Provide the [x, y] coordinate of the cell's center where the given text is located.  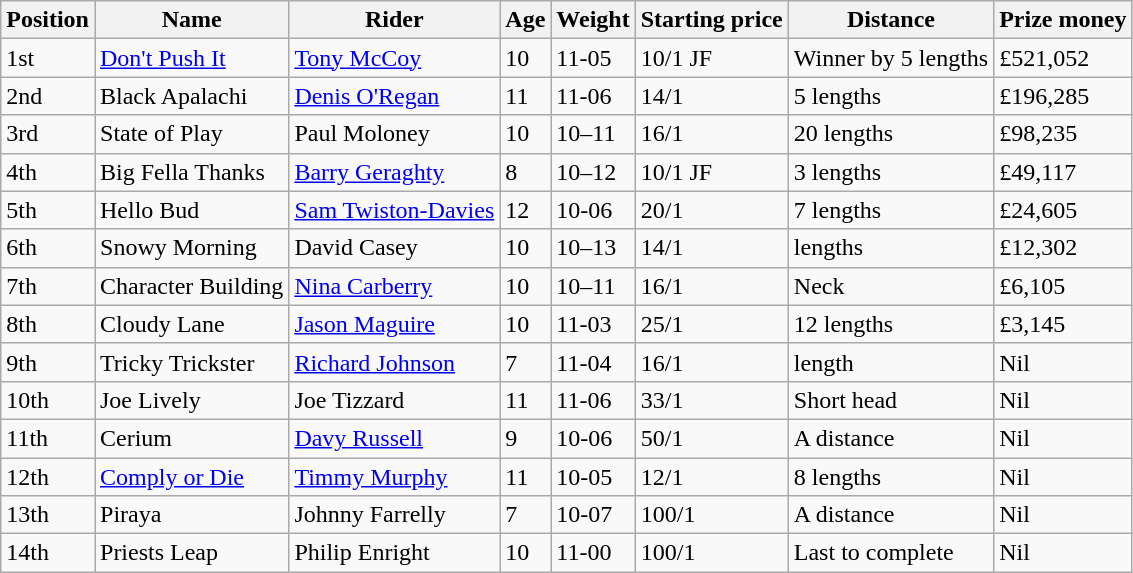
12 [526, 210]
Joe Lively [191, 400]
£12,302 [1063, 248]
11th [48, 438]
Richard Johnson [394, 362]
9th [48, 362]
5 lengths [890, 96]
1st [48, 58]
50/1 [712, 438]
3rd [48, 134]
11-00 [593, 553]
Character Building [191, 286]
13th [48, 515]
Distance [890, 20]
Joe Tizzard [394, 400]
6th [48, 248]
£98,235 [1063, 134]
Last to complete [890, 553]
Denis O'Regan [394, 96]
Age [526, 20]
Jason Maguire [394, 324]
Priests Leap [191, 553]
Black Apalachi [191, 96]
11-04 [593, 362]
20 lengths [890, 134]
10th [48, 400]
Comply or Die [191, 477]
Philip Enright [394, 553]
Starting price [712, 20]
Name [191, 20]
Cloudy Lane [191, 324]
Neck [890, 286]
David Casey [394, 248]
9 [526, 438]
14th [48, 553]
Paul Moloney [394, 134]
2nd [48, 96]
8 lengths [890, 477]
25/1 [712, 324]
Piraya [191, 515]
10-05 [593, 477]
length [890, 362]
£196,285 [1063, 96]
Johnny Farrelly [394, 515]
8 [526, 172]
3 lengths [890, 172]
4th [48, 172]
8th [48, 324]
Rider [394, 20]
10–13 [593, 248]
7 lengths [890, 210]
£24,605 [1063, 210]
12th [48, 477]
5th [48, 210]
12/1 [712, 477]
£3,145 [1063, 324]
Short head [890, 400]
Tricky Trickster [191, 362]
Hello Bud [191, 210]
£6,105 [1063, 286]
Davy Russell [394, 438]
Don't Push It [191, 58]
Cerium [191, 438]
20/1 [712, 210]
10–12 [593, 172]
£521,052 [1063, 58]
lengths [890, 248]
Tony McCoy [394, 58]
Nina Carberry [394, 286]
Sam Twiston-Davies [394, 210]
Timmy Murphy [394, 477]
Winner by 5 lengths [890, 58]
7th [48, 286]
State of Play [191, 134]
12 lengths [890, 324]
Barry Geraghty [394, 172]
Big Fella Thanks [191, 172]
Snowy Morning [191, 248]
Weight [593, 20]
10-07 [593, 515]
33/1 [712, 400]
11-03 [593, 324]
11-05 [593, 58]
Prize money [1063, 20]
£49,117 [1063, 172]
Position [48, 20]
